Capture the cell that displays the provided text and extract its [X, Y] central coordinate. 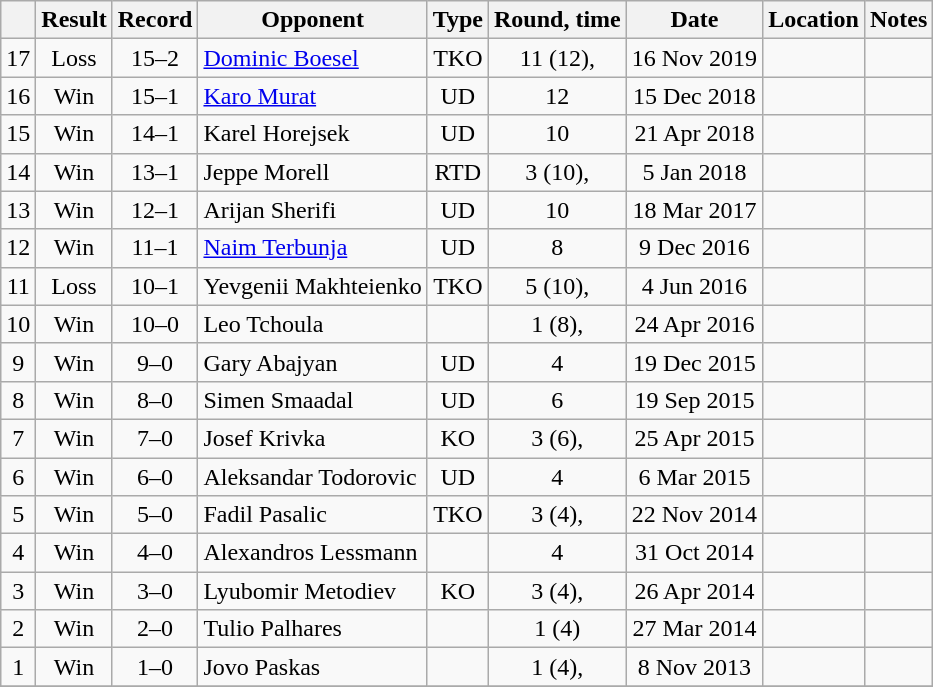
1 [18, 667]
6–0 [155, 477]
Alexandros Lessmann [312, 553]
15–2 [155, 58]
11 [18, 286]
Josef Krivka [312, 438]
10–1 [155, 286]
Round, time [557, 20]
13 [18, 210]
Jovo Paskas [312, 667]
3–0 [155, 591]
Result [74, 20]
Karo Murat [312, 96]
26 Apr 2014 [694, 591]
Gary Abajyan [312, 362]
15 Dec 2018 [694, 96]
19 Dec 2015 [694, 362]
Yevgenii Makhteienko [312, 286]
1 (8), [557, 324]
27 Mar 2014 [694, 629]
Type [458, 20]
Dominic Boesel [312, 58]
2–0 [155, 629]
12–1 [155, 210]
5 (10), [557, 286]
18 Mar 2017 [694, 210]
Notes [898, 20]
Record [155, 20]
13–1 [155, 172]
4–0 [155, 553]
19 Sep 2015 [694, 400]
15–1 [155, 96]
9 [18, 362]
8–0 [155, 400]
Opponent [312, 20]
RTD [458, 172]
11 (12), [557, 58]
5–0 [155, 515]
14–1 [155, 134]
Leo Tchoula [312, 324]
15 [18, 134]
31 Oct 2014 [694, 553]
4 Jun 2016 [694, 286]
21 Apr 2018 [694, 134]
6 Mar 2015 [694, 477]
7 [18, 438]
Fadil Pasalic [312, 515]
14 [18, 172]
10–0 [155, 324]
Jeppe Morell [312, 172]
8 Nov 2013 [694, 667]
Tulio Palhares [312, 629]
1 (4), [557, 667]
25 Apr 2015 [694, 438]
Location [814, 20]
Lyubomir Metodiev [312, 591]
Aleksandar Todorovic [312, 477]
3 (10), [557, 172]
5 [18, 515]
Simen Smaadal [312, 400]
Arijan Sherifi [312, 210]
16 [18, 96]
7–0 [155, 438]
17 [18, 58]
2 [18, 629]
1 (4) [557, 629]
Karel Horejsek [312, 134]
24 Apr 2016 [694, 324]
11–1 [155, 248]
9 Dec 2016 [694, 248]
9–0 [155, 362]
3 [18, 591]
Naim Terbunja [312, 248]
3 (6), [557, 438]
Date [694, 20]
22 Nov 2014 [694, 515]
1–0 [155, 667]
16 Nov 2019 [694, 58]
5 Jan 2018 [694, 172]
